Identify which cell holds the provided text, then report its [X, Y] central coordinate. 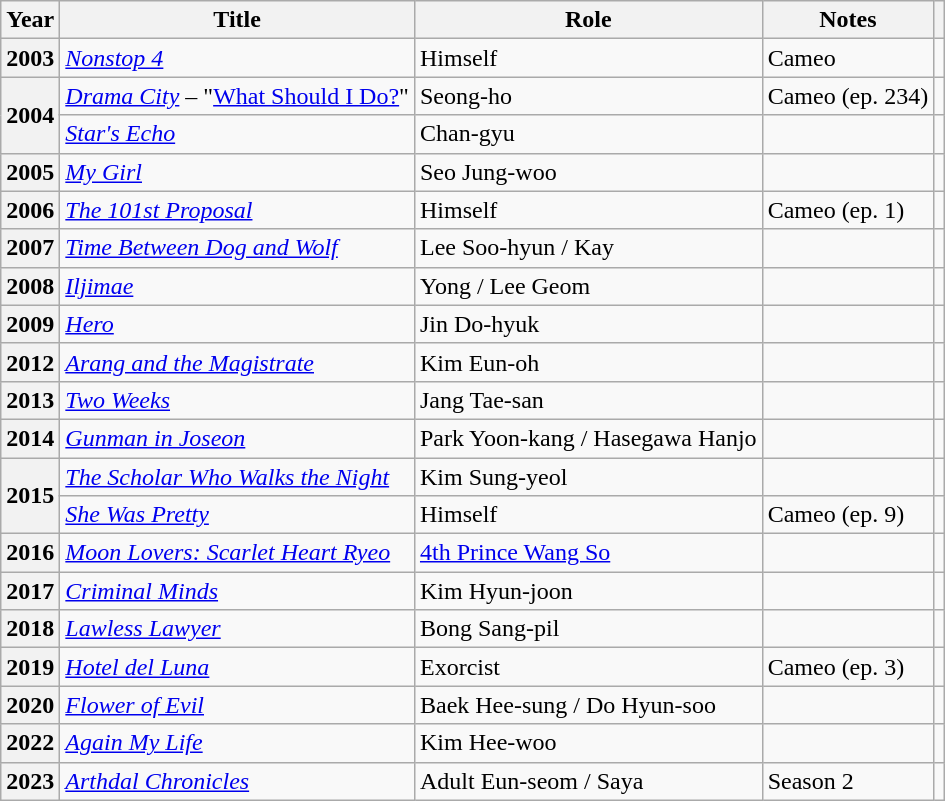
Jang Tae-san [588, 400]
2023 [30, 781]
Two Weeks [238, 400]
She Was Pretty [238, 515]
Hotel del Luna [238, 667]
Yong / Lee Geom [588, 286]
2019 [30, 667]
Seo Jung-woo [588, 172]
2020 [30, 705]
Kim Hyun-joon [588, 591]
Arang and the Magistrate [238, 362]
Kim Sung-yeol [588, 477]
Gunman in Joseon [238, 438]
Chan-gyu [588, 134]
2014 [30, 438]
2022 [30, 743]
Cameo (ep. 9) [848, 515]
2013 [30, 400]
Again My Life [238, 743]
Drama City – "What Should I Do?" [238, 96]
My Girl [238, 172]
Exorcist [588, 667]
2015 [30, 496]
2018 [30, 629]
Role [588, 20]
4th Prince Wang So [588, 553]
Baek Hee-sung / Do Hyun-soo [588, 705]
Flower of Evil [238, 705]
Time Between Dog and Wolf [238, 248]
2006 [30, 210]
2004 [30, 115]
Hero [238, 324]
2009 [30, 324]
The 101st Proposal [238, 210]
Jin Do-hyuk [588, 324]
Cameo [848, 58]
Adult Eun-seom / Saya [588, 781]
Nonstop 4 [238, 58]
Kim Eun-oh [588, 362]
Seong-ho [588, 96]
Cameo (ep. 234) [848, 96]
Kim Hee-woo [588, 743]
2017 [30, 591]
Season 2 [848, 781]
2005 [30, 172]
Bong Sang-pil [588, 629]
Notes [848, 20]
2003 [30, 58]
2016 [30, 553]
The Scholar Who Walks the Night [238, 477]
Title [238, 20]
Park Yoon-kang / Hasegawa Hanjo [588, 438]
Lee Soo-hyun / Kay [588, 248]
Moon Lovers: Scarlet Heart Ryeo [238, 553]
Star's Echo [238, 134]
Cameo (ep. 3) [848, 667]
Iljimae [238, 286]
Lawless Lawyer [238, 629]
2008 [30, 286]
2012 [30, 362]
2007 [30, 248]
Year [30, 20]
Criminal Minds [238, 591]
Cameo (ep. 1) [848, 210]
Arthdal Chronicles [238, 781]
